Extract the (x, y) coordinate from the center of the cell holding the provided text.  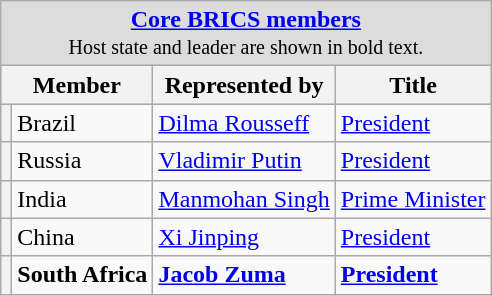
Russia (82, 161)
Jacob Zuma (244, 275)
South Africa (82, 275)
Core BRICS membersHost state and leader are shown in bold text. (246, 34)
India (82, 199)
Xi Jinping (244, 237)
China (82, 237)
Vladimir Putin (244, 161)
Member (77, 85)
Prime Minister (413, 199)
Brazil (82, 123)
Dilma Rousseff (244, 123)
Manmohan Singh (244, 199)
Represented by (244, 85)
Title (413, 85)
